Detect which cell encompasses the target text, then output its (X, Y) center coordinate. 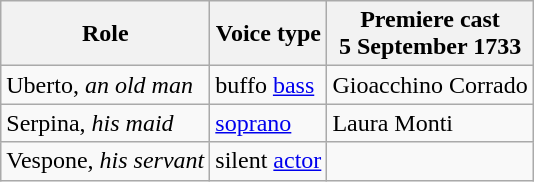
soprano (268, 123)
Gioacchino Corrado (430, 85)
Role (106, 34)
Premiere cast5 September 1733 (430, 34)
Serpina, his maid (106, 123)
Voice type (268, 34)
silent actor (268, 161)
Uberto, an old man (106, 85)
Vespone, his servant (106, 161)
buffo bass (268, 85)
Laura Monti (430, 123)
